Determine the [x, y] coordinate at the center of the cell enclosing the given text.  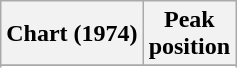
Chart (1974) [72, 34]
Peakposition [189, 34]
